Pinpoint the cell where the given text exists, returning its (x, y) midpoint coordinate. 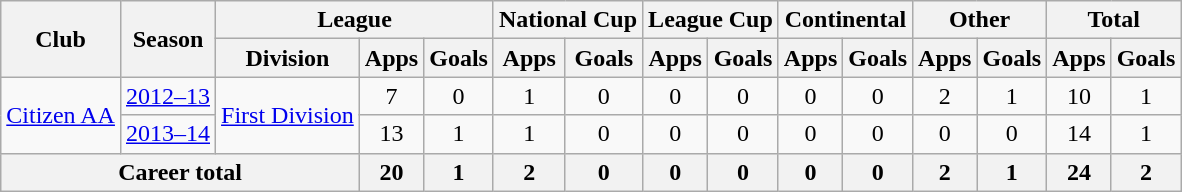
League Cup (711, 20)
First Division (288, 115)
13 (391, 134)
Total (1114, 20)
Club (61, 39)
10 (1079, 96)
Citizen AA (61, 115)
2013–14 (168, 134)
2012–13 (168, 96)
20 (391, 172)
Other (980, 20)
Season (168, 39)
League (355, 20)
7 (391, 96)
Continental (845, 20)
14 (1079, 134)
Division (288, 58)
Career total (180, 172)
National Cup (568, 20)
24 (1079, 172)
